Find where the given text appears and provide that cell's center as [X, Y] coordinate. 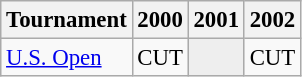
U.S. Open [66, 58]
2002 [272, 20]
2000 [160, 20]
2001 [216, 20]
Tournament [66, 20]
